Identify which cell holds the provided text, then report its (X, Y) central coordinate. 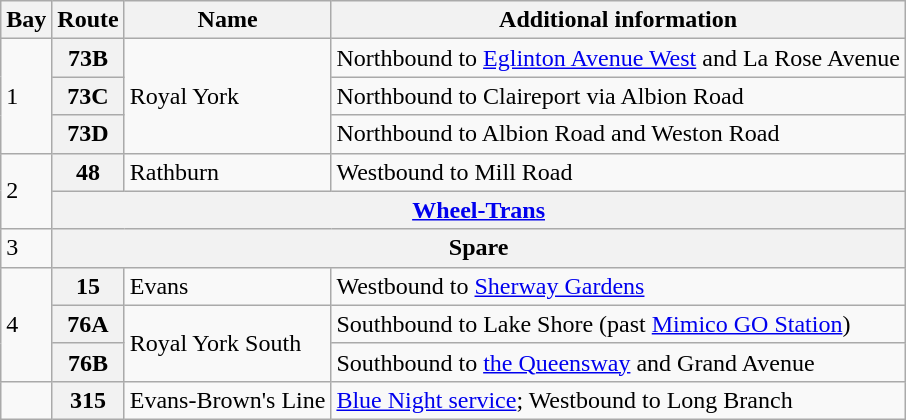
Westbound to Mill Road (618, 172)
Route (88, 20)
Westbound to Sherway Gardens (618, 286)
Evans (228, 286)
Additional information (618, 20)
Royal York South (228, 343)
315 (88, 400)
76B (88, 362)
73D (88, 134)
Southbound to Lake Shore (past Mimico GO Station) (618, 324)
Wheel-Trans (479, 210)
73B (88, 58)
Name (228, 20)
1 (26, 96)
Blue Night service; Westbound to Long Branch (618, 400)
Spare (479, 248)
Rathburn (228, 172)
4 (26, 324)
76A (88, 324)
2 (26, 191)
Northbound to Albion Road and Weston Road (618, 134)
Bay (26, 20)
3 (26, 248)
73C (88, 96)
Southbound to the Queensway and Grand Avenue (618, 362)
Northbound to Claireport via Albion Road (618, 96)
48 (88, 172)
15 (88, 286)
Northbound to Eglinton Avenue West and La Rose Avenue (618, 58)
Royal York (228, 96)
Evans-Brown's Line (228, 400)
